Search for the cell housing the specified text and yield its (x, y) center coordinate. 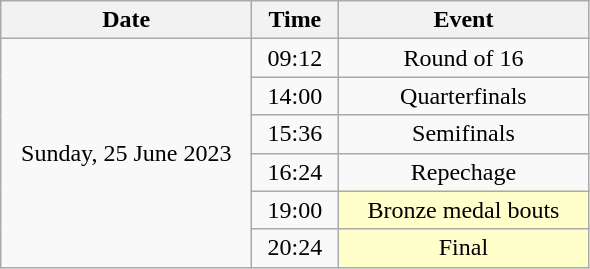
Final (464, 248)
Sunday, 25 June 2023 (126, 153)
19:00 (295, 210)
Round of 16 (464, 58)
16:24 (295, 172)
Quarterfinals (464, 96)
Semifinals (464, 134)
20:24 (295, 248)
15:36 (295, 134)
Date (126, 20)
Repechage (464, 172)
Bronze medal bouts (464, 210)
Time (295, 20)
09:12 (295, 58)
Event (464, 20)
14:00 (295, 96)
